Extract the (X, Y) coordinate from the center of the cell holding the provided text.  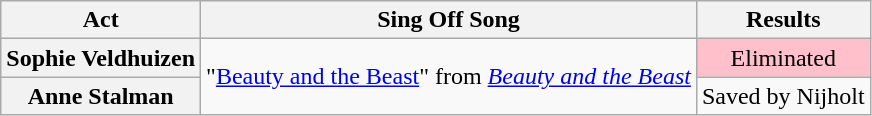
"Beauty and the Beast" from Beauty and the Beast (449, 77)
Saved by Nijholt (783, 96)
Sophie Veldhuizen (101, 58)
Results (783, 20)
Anne Stalman (101, 96)
Eliminated (783, 58)
Sing Off Song (449, 20)
Act (101, 20)
